Determine the (x, y) coordinate at the center of the cell enclosing the given text.  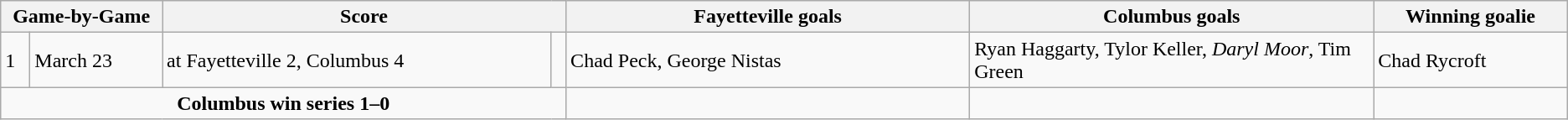
Ryan Haggarty, Tylor Keller, Daryl Moor, Tim Green (1172, 60)
Fayetteville goals (768, 17)
Winning goalie (1471, 17)
March 23 (96, 60)
Chad Rycroft (1471, 60)
at Fayetteville 2, Columbus 4 (357, 60)
Columbus goals (1172, 17)
Columbus win series 1–0 (283, 103)
1 (15, 60)
Game-by-Game (82, 17)
Chad Peck, George Nistas (768, 60)
Score (364, 17)
